Output the [X, Y] coordinate of the center of the cell containing the given text.  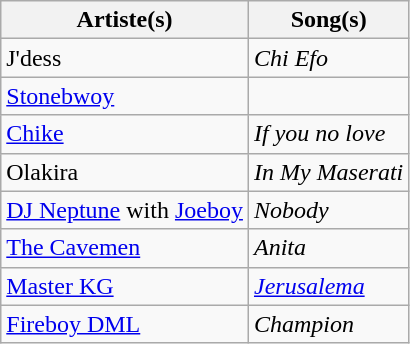
In My Maserati [328, 172]
Chike [125, 134]
If you no love [328, 134]
Artiste(s) [125, 20]
The Cavemen [125, 248]
Olakira [125, 172]
Fireboy DML [125, 324]
Jerusalema [328, 286]
Champion [328, 324]
Chi Efo [328, 58]
J'dess [125, 58]
Song(s) [328, 20]
Master KG [125, 286]
DJ Neptune with Joeboy [125, 210]
Stonebwoy [125, 96]
Nobody [328, 210]
Anita [328, 248]
